Determine the [x, y] coordinate at the center of the cell enclosing the given text.  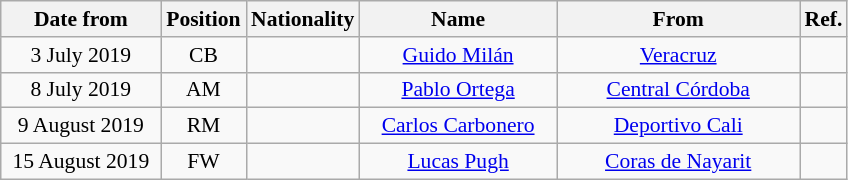
3 July 2019 [81, 55]
8 July 2019 [81, 90]
Date from [81, 19]
From [678, 19]
Name [458, 19]
Veracruz [678, 55]
Guido Milán [458, 55]
FW [204, 162]
Nationality [302, 19]
CB [204, 55]
15 August 2019 [81, 162]
Position [204, 19]
RM [204, 126]
Carlos Carbonero [458, 126]
Central Córdoba [678, 90]
Pablo Ortega [458, 90]
Coras de Nayarit [678, 162]
9 August 2019 [81, 126]
Ref. [824, 19]
Deportivo Cali [678, 126]
AM [204, 90]
Lucas Pugh [458, 162]
